Provide the [X, Y] coordinate of the cell's center where the given text is located.  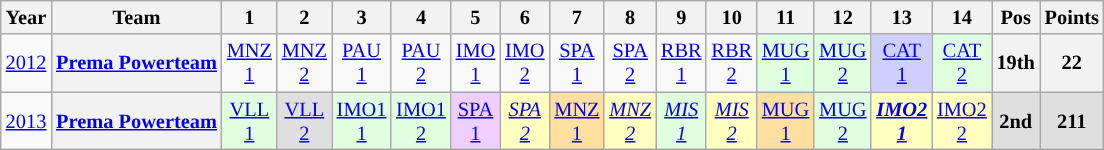
12 [842, 17]
MIS1 [681, 121]
6 [524, 17]
1 [250, 17]
IMO11 [362, 121]
7 [576, 17]
11 [786, 17]
Year [26, 17]
IMO21 [902, 121]
8 [630, 17]
Team [136, 17]
2nd [1016, 121]
14 [962, 17]
4 [421, 17]
IMO12 [421, 121]
CAT2 [962, 63]
VLL1 [250, 121]
9 [681, 17]
Points [1072, 17]
PAU2 [421, 63]
MIS2 [731, 121]
22 [1072, 63]
Pos [1016, 17]
CAT1 [902, 63]
IMO22 [962, 121]
13 [902, 17]
RBR2 [731, 63]
IMO2 [524, 63]
RBR1 [681, 63]
211 [1072, 121]
3 [362, 17]
VLL2 [304, 121]
2012 [26, 63]
PAU1 [362, 63]
19th [1016, 63]
5 [476, 17]
2 [304, 17]
10 [731, 17]
IMO1 [476, 63]
2013 [26, 121]
